Search for the cell housing the specified text and yield its (X, Y) center coordinate. 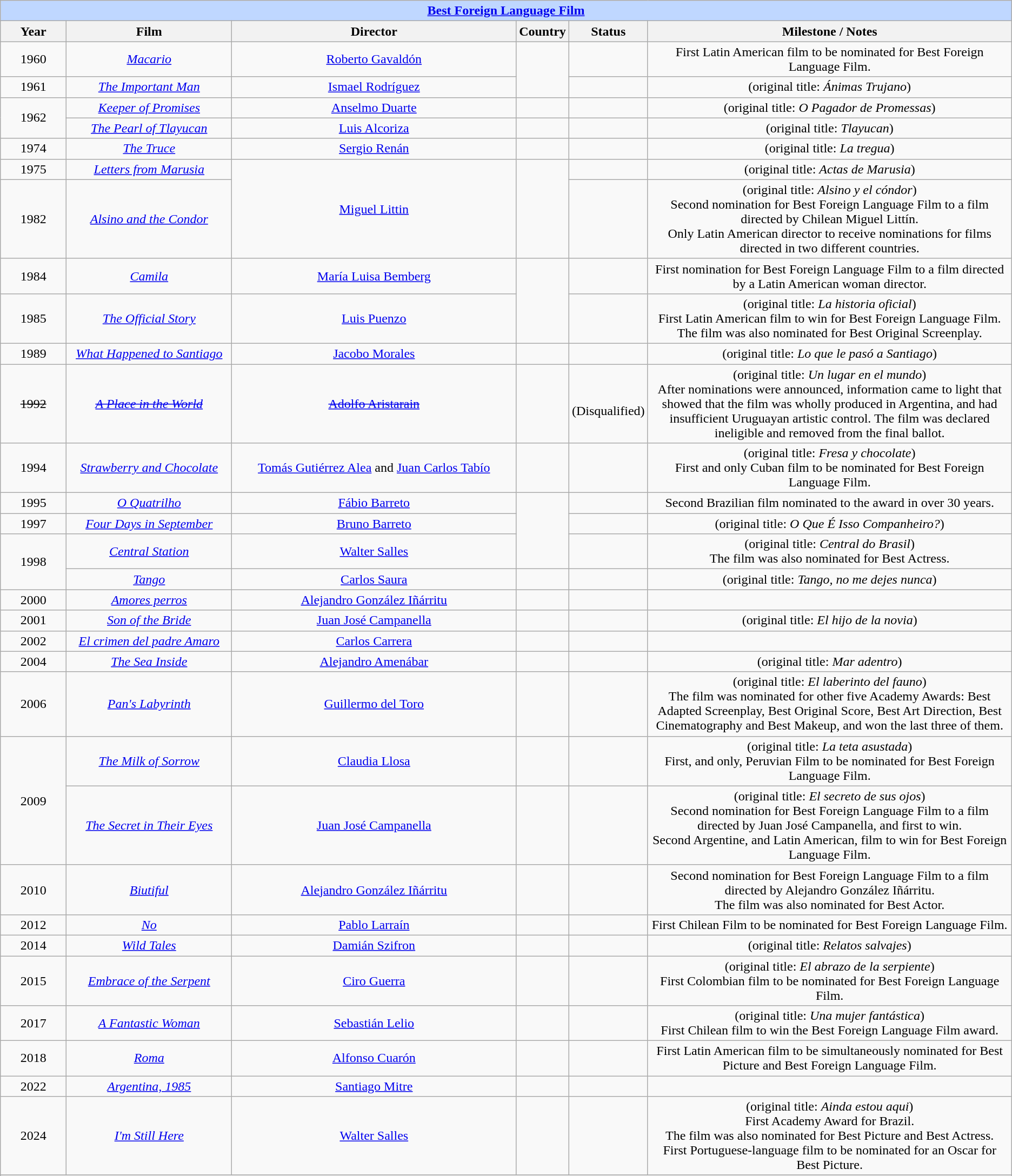
Tango (149, 579)
(original title: Tango, no me dejes nunca) (829, 579)
Camila (149, 276)
(original title: Relatos salvajes) (829, 945)
First Chilean Film to be nominated for Best Foreign Language Film. (829, 925)
2017 (34, 1024)
Son of the Bride (149, 620)
Carlos Carrera (374, 641)
1997 (34, 524)
Film (149, 31)
2000 (34, 600)
1994 (34, 468)
Second nomination for Best Foreign Language Film to a film directed by Alejandro González Iñárritu.The film was also nominated for Best Actor. (829, 890)
2014 (34, 945)
2015 (34, 980)
Status (608, 31)
Embrace of the Serpent (149, 980)
(original title: La teta asustada)First, and only, Peruvian Film to be nominated for Best Foreign Language Film. (829, 761)
Miguel Littin (374, 209)
(original title: Ánimas Trujano) (829, 87)
Roma (149, 1058)
Claudia Llosa (374, 761)
1975 (34, 169)
No (149, 925)
Four Days in September (149, 524)
Luis Alcoriza (374, 128)
Ciro Guerra (374, 980)
What Happened to Santiago (149, 353)
Guillermo del Toro (374, 704)
2001 (34, 620)
Keeper of Promises (149, 108)
The Truce (149, 149)
Letters from Marusia (149, 169)
El crimen del padre Amaro (149, 641)
Fábio Barreto (374, 503)
1985 (34, 318)
Biutiful (149, 890)
2006 (34, 704)
(original title: Actas de Marusia) (829, 169)
First Latin American film to be simultaneously nominated for Best Picture and Best Foreign Language Film. (829, 1058)
Strawberry and Chocolate (149, 468)
A Place in the World (149, 404)
A Fantastic Woman (149, 1024)
1960 (34, 59)
1989 (34, 353)
Ismael Rodríguez (374, 87)
Alejandro Amenábar (374, 661)
2024 (34, 1136)
(original title: O Pagador de Promessas) (829, 108)
Wild Tales (149, 945)
1992 (34, 404)
The Official Story (149, 318)
1984 (34, 276)
The Important Man (149, 87)
(original title: Mar adentro) (829, 661)
Jacobo Morales (374, 353)
Sergio Renán (374, 149)
(Disqualified) (608, 404)
Pablo Larraín (374, 925)
2022 (34, 1086)
Pan's Labyrinth (149, 704)
1962 (34, 118)
1961 (34, 87)
Alsino and the Condor (149, 219)
1995 (34, 503)
Central Station (149, 551)
The Secret in Their Eyes (149, 825)
Macario (149, 59)
O Quatrilho (149, 503)
(original title: Central do Brasil)The film was also nominated for Best Actress. (829, 551)
Santiago Mitre (374, 1086)
The Sea Inside (149, 661)
1982 (34, 219)
Year (34, 31)
First Latin American film to be nominated for Best Foreign Language Film. (829, 59)
I'm Still Here (149, 1136)
(original title: El abrazo de la serpiente)First Colombian film to be nominated for Best Foreign Language Film. (829, 980)
Alfonso Cuarón (374, 1058)
Second Brazilian film nominated to the award in over 30 years. (829, 503)
Tomás Gutiérrez Alea and Juan Carlos Tabío (374, 468)
2018 (34, 1058)
Damián Szifron (374, 945)
Luis Puenzo (374, 318)
María Luisa Bemberg (374, 276)
Bruno Barreto (374, 524)
Adolfo Aristarain (374, 404)
Anselmo Duarte (374, 108)
1974 (34, 149)
Carlos Saura (374, 579)
Amores perros (149, 600)
(original title: La tregua) (829, 149)
Country (543, 31)
(original title: Fresa y chocolate)First and only Cuban film to be nominated for Best Foreign Language Film. (829, 468)
1998 (34, 562)
2012 (34, 925)
Best Foreign Language Film (506, 11)
(original title: El hijo de la novia) (829, 620)
(original title: Lo que le pasó a Santiago) (829, 353)
(original title: Tlayucan) (829, 128)
2010 (34, 890)
The Pearl of Tlayucan (149, 128)
First nomination for Best Foreign Language Film to a film directed by a Latin American woman director. (829, 276)
Argentina, 1985 (149, 1086)
2004 (34, 661)
Sebastián Lelio (374, 1024)
2009 (34, 800)
Roberto Gavaldón (374, 59)
(original title: O Que É Isso Companheiro?) (829, 524)
(original title: Una mujer fantástica)First Chilean film to win the Best Foreign Language Film award. (829, 1024)
The Milk of Sorrow (149, 761)
2002 (34, 641)
Director (374, 31)
Milestone / Notes (829, 31)
